Capture the cell that displays the provided text and extract its (X, Y) central coordinate. 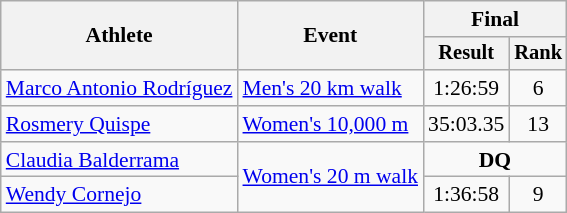
Marco Antonio Rodríguez (120, 88)
Rank (538, 54)
Athlete (120, 36)
Wendy Cornejo (120, 195)
Women's 10,000 m (330, 124)
Rosmery Quispe (120, 124)
Event (330, 36)
13 (538, 124)
Men's 20 km walk (330, 88)
Women's 20 m walk (330, 178)
1:26:59 (466, 88)
9 (538, 195)
DQ (495, 160)
Result (466, 54)
1:36:58 (466, 195)
Final (495, 19)
35:03.35 (466, 124)
Claudia Balderrama (120, 160)
6 (538, 88)
